Search for the cell housing the specified text and yield its (x, y) center coordinate. 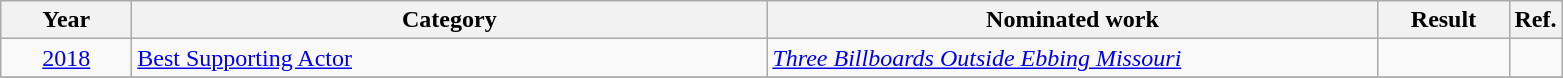
Year (66, 20)
Result (1444, 20)
2018 (66, 58)
Nominated work (1072, 20)
Ref. (1536, 20)
Three Billboards Outside Ebbing Missouri (1072, 58)
Category (450, 20)
Best Supporting Actor (450, 58)
